Find where the given text appears and provide that cell's center as (X, Y) coordinate. 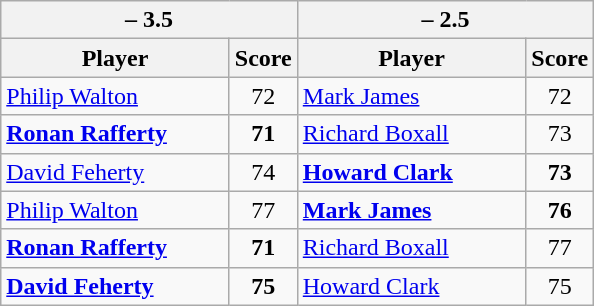
– 3.5 (150, 20)
– 2.5 (446, 20)
76 (560, 210)
74 (263, 172)
